Extract the (X, Y) coordinate from the center of the cell holding the provided text.  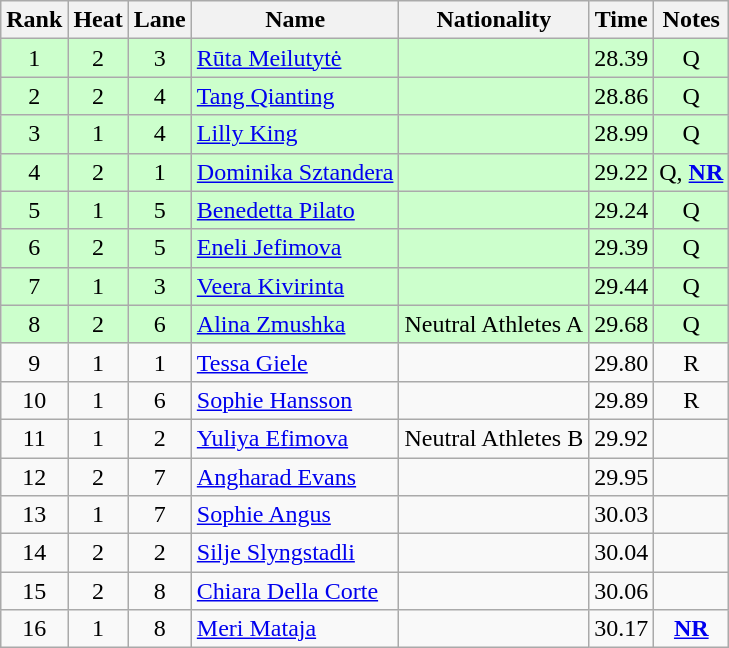
30.06 (622, 591)
13 (34, 515)
Alina Zmushka (295, 324)
29.95 (622, 477)
Rank (34, 20)
Yuliya Efimova (295, 438)
Neutral Athletes B (494, 438)
Rūta Meilutytė (295, 58)
Lilly King (295, 134)
28.99 (622, 134)
29.92 (622, 438)
NR (692, 629)
11 (34, 438)
Benedetta Pilato (295, 210)
Tang Qianting (295, 96)
16 (34, 629)
Meri Mataja (295, 629)
Tessa Giele (295, 362)
Eneli Jefimova (295, 248)
29.68 (622, 324)
9 (34, 362)
Angharad Evans (295, 477)
Veera Kivirinta (295, 286)
29.22 (622, 172)
Sophie Angus (295, 515)
30.17 (622, 629)
30.04 (622, 553)
Neutral Athletes A (494, 324)
28.39 (622, 58)
10 (34, 400)
Silje Slyngstadli (295, 553)
Notes (692, 20)
29.89 (622, 400)
Chiara Della Corte (295, 591)
12 (34, 477)
Q, NR (692, 172)
28.86 (622, 96)
29.44 (622, 286)
29.39 (622, 248)
29.80 (622, 362)
15 (34, 591)
14 (34, 553)
Dominika Sztandera (295, 172)
30.03 (622, 515)
Nationality (494, 20)
Lane (160, 20)
Sophie Hansson (295, 400)
29.24 (622, 210)
Time (622, 20)
Name (295, 20)
Heat (98, 20)
